Scan for the cell matching the given text and deliver its (X, Y) coordinate at center. 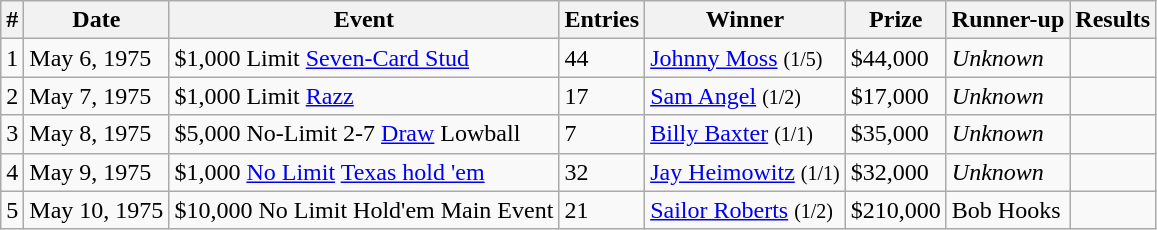
Sailor Roberts (1/2) (746, 210)
Bob Hooks (1008, 210)
7 (602, 134)
Winner (746, 20)
2 (12, 96)
Runner-up (1008, 20)
1 (12, 58)
$1,000 Limit Razz (364, 96)
17 (602, 96)
$17,000 (896, 96)
Entries (602, 20)
May 10, 1975 (96, 210)
Billy Baxter (1/1) (746, 134)
32 (602, 172)
Johnny Moss (1/5) (746, 58)
4 (12, 172)
May 6, 1975 (96, 58)
$32,000 (896, 172)
$35,000 (896, 134)
$44,000 (896, 58)
May 9, 1975 (96, 172)
Prize (896, 20)
$1,000 Limit Seven-Card Stud (364, 58)
# (12, 20)
$5,000 No-Limit 2-7 Draw Lowball (364, 134)
Sam Angel (1/2) (746, 96)
Results (1113, 20)
$1,000 No Limit Texas hold 'em (364, 172)
44 (602, 58)
Date (96, 20)
Event (364, 20)
21 (602, 210)
5 (12, 210)
$210,000 (896, 210)
3 (12, 134)
Jay Heimowitz (1/1) (746, 172)
$10,000 No Limit Hold'em Main Event (364, 210)
May 7, 1975 (96, 96)
May 8, 1975 (96, 134)
